For the text-containing cell, return its midpoint in (x, y) coordinate format. 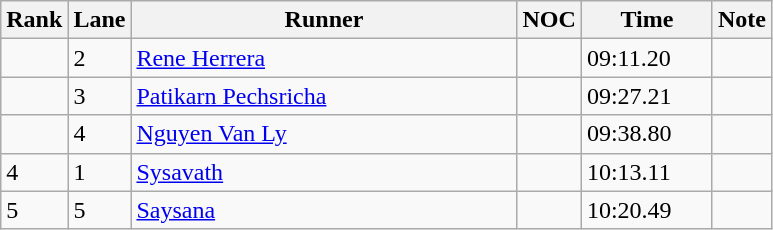
Lane (100, 20)
Rank (34, 20)
10:13.11 (646, 172)
Note (742, 20)
09:27.21 (646, 96)
1 (100, 172)
Rene Herrera (324, 58)
Time (646, 20)
09:38.80 (646, 134)
Sysavath (324, 172)
Nguyen Van Ly (324, 134)
Patikarn Pechsricha (324, 96)
09:11.20 (646, 58)
10:20.49 (646, 210)
3 (100, 96)
2 (100, 58)
Runner (324, 20)
Saysana (324, 210)
NOC (549, 20)
